Search for the cell housing the specified text and yield its (X, Y) center coordinate. 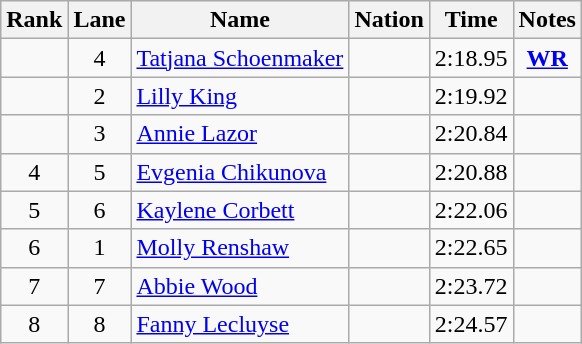
1 (100, 248)
Lane (100, 20)
Nation (389, 20)
2:23.72 (471, 286)
Name (240, 20)
2:18.95 (471, 58)
2:19.92 (471, 96)
2:22.65 (471, 248)
3 (100, 134)
2 (100, 96)
WR (547, 58)
Rank (34, 20)
Fanny Lecluyse (240, 324)
Lilly King (240, 96)
2:20.84 (471, 134)
2:22.06 (471, 210)
Tatjana Schoenmaker (240, 58)
Annie Lazor (240, 134)
Evgenia Chikunova (240, 172)
Kaylene Corbett (240, 210)
2:20.88 (471, 172)
Abbie Wood (240, 286)
Notes (547, 20)
Time (471, 20)
Molly Renshaw (240, 248)
2:24.57 (471, 324)
